Extract the (x, y) coordinate from the center of the cell holding the provided text.  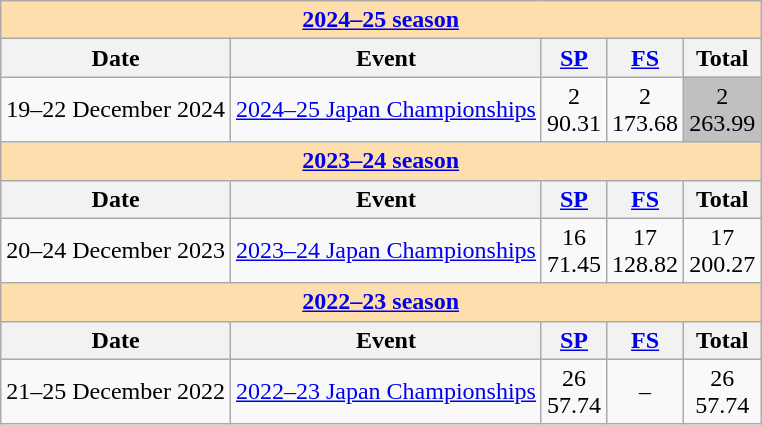
2 90.31 (574, 110)
21–25 December 2022 (116, 392)
19–22 December 2024 (116, 110)
2 173.68 (646, 110)
20–24 December 2023 (116, 250)
17 128.82 (646, 250)
17 200.27 (722, 250)
– (646, 392)
16 71.45 (574, 250)
2023–24 Japan Championships (386, 250)
2023–24 season (381, 161)
2024–25 Japan Championships (386, 110)
2022–23 Japan Championships (386, 392)
2022–23 season (381, 302)
2 263.99 (722, 110)
2024–25 season (381, 20)
